Capture the cell that displays the provided text and extract its [X, Y] central coordinate. 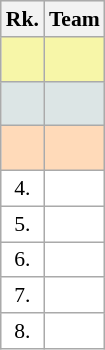
4. [22, 189]
8. [22, 331]
Rk. [22, 19]
7. [22, 296]
6. [22, 260]
5. [22, 224]
Team [74, 19]
